Return the [x, y] coordinate for the center point of the cell that contains the specified text.  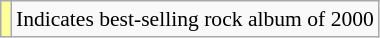
Indicates best-selling rock album of 2000 [195, 19]
